Pinpoint the cell where the given text exists, returning its [x, y] midpoint coordinate. 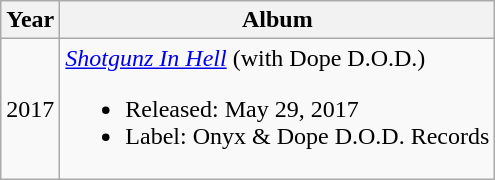
Year [30, 20]
2017 [30, 109]
Shotgunz In Hell (with Dope D.O.D.)Released: May 29, 2017Label: Onyx & Dope D.O.D. Records [278, 109]
Album [278, 20]
